Return the (X, Y) coordinate for the center point of the cell that contains the specified text.  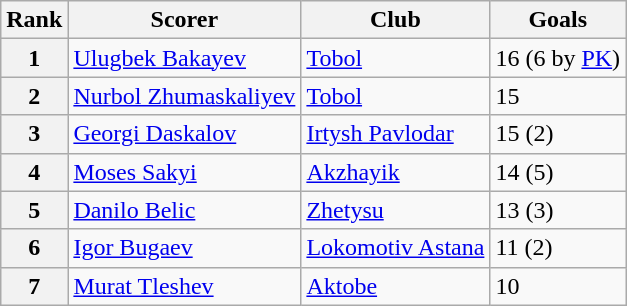
Georgi Daskalov (184, 134)
Goals (558, 20)
Rank (34, 20)
Nurbol Zhumaskaliyev (184, 96)
11 (2) (558, 248)
2 (34, 96)
10 (558, 286)
Aktobe (396, 286)
16 (6 by PK) (558, 58)
13 (3) (558, 210)
Zhetysu (396, 210)
Igor Bugaev (184, 248)
Lokomotiv Astana (396, 248)
15 (2) (558, 134)
Danilo Belic (184, 210)
6 (34, 248)
Club (396, 20)
14 (5) (558, 172)
Moses Sakyi (184, 172)
7 (34, 286)
Akzhayik (396, 172)
5 (34, 210)
3 (34, 134)
1 (34, 58)
Irtysh Pavlodar (396, 134)
4 (34, 172)
Ulugbek Bakayev (184, 58)
15 (558, 96)
Scorer (184, 20)
Murat Tleshev (184, 286)
